Detect which cell encompasses the target text, then output its [x, y] center coordinate. 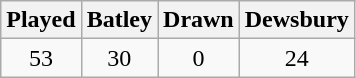
Batley [119, 20]
Dewsbury [296, 20]
0 [199, 58]
Drawn [199, 20]
24 [296, 58]
30 [119, 58]
Played [41, 20]
53 [41, 58]
